Find where the given text appears and provide that cell's center as (x, y) coordinate. 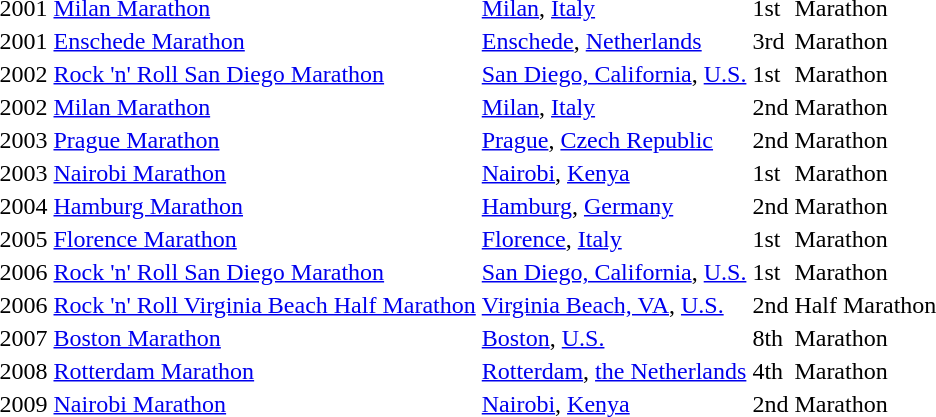
Rotterdam, the Netherlands (614, 371)
3rd (770, 41)
Boston Marathon (264, 338)
Nairobi, Kenya (614, 173)
Milan, Italy (614, 107)
8th (770, 338)
Virginia Beach, VA, U.S. (614, 305)
Enschede, Netherlands (614, 41)
Rotterdam Marathon (264, 371)
Hamburg, Germany (614, 206)
Florence, Italy (614, 239)
Rock 'n' Roll Virginia Beach Half Marathon (264, 305)
Milan Marathon (264, 107)
Hamburg Marathon (264, 206)
Enschede Marathon (264, 41)
Nairobi Marathon (264, 173)
Prague Marathon (264, 140)
Boston, U.S. (614, 338)
Florence Marathon (264, 239)
Prague, Czech Republic (614, 140)
4th (770, 371)
